Return [X, Y] of the center of cell containing provided text 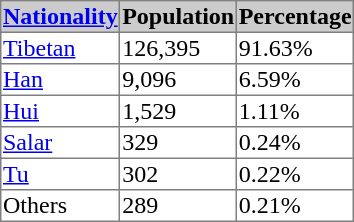
Others [60, 206]
1.11% [294, 111]
289 [178, 206]
0.22% [294, 174]
329 [178, 143]
Population [178, 17]
0.24% [294, 143]
Percentage [294, 17]
Tu [60, 174]
6.59% [294, 80]
Salar [60, 143]
302 [178, 174]
Hui [60, 111]
0.21% [294, 206]
9,096 [178, 80]
1,529 [178, 111]
Tibetan [60, 48]
126,395 [178, 48]
91.63% [294, 48]
Nationality [60, 17]
Han [60, 80]
